Return [x, y] of the center of cell containing provided text 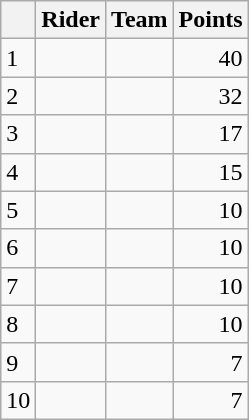
15 [210, 172]
Rider [71, 20]
9 [18, 362]
Points [210, 20]
Team [140, 20]
32 [210, 96]
8 [18, 324]
40 [210, 58]
3 [18, 134]
5 [18, 210]
2 [18, 96]
17 [210, 134]
1 [18, 58]
4 [18, 172]
6 [18, 248]
